Find where the given text appears and provide that cell's center as (x, y) coordinate. 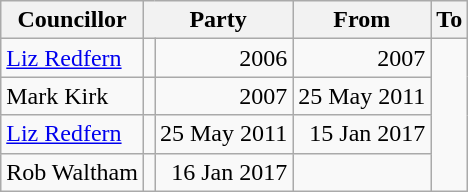
Rob Waltham (72, 172)
Party (218, 20)
15 Jan 2017 (362, 134)
16 Jan 2017 (223, 172)
From (362, 20)
Mark Kirk (72, 96)
Councillor (72, 20)
To (450, 20)
2006 (223, 58)
